Pinpoint the cell where the given text exists, returning its [X, Y] midpoint coordinate. 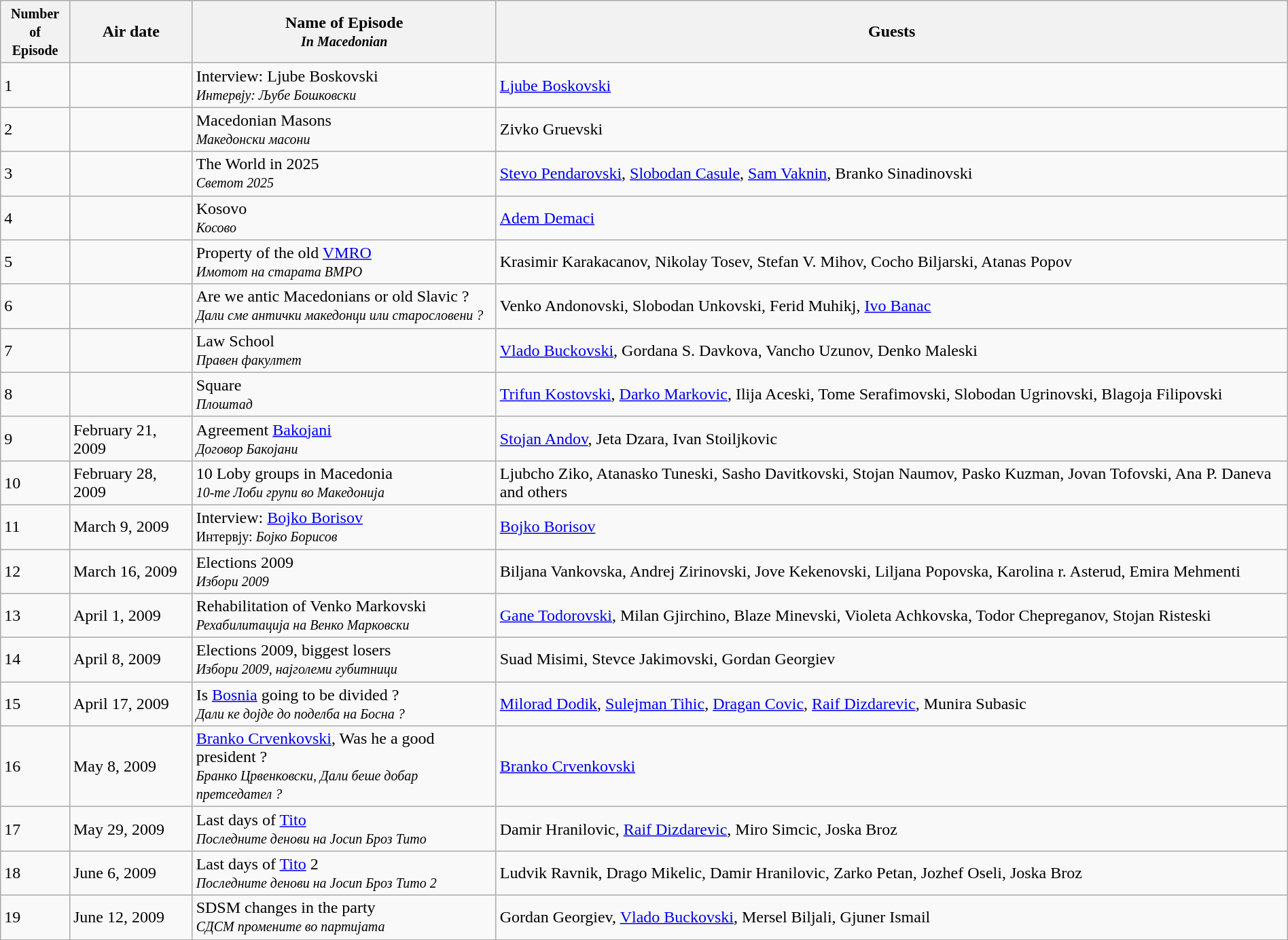
15 [35, 704]
Are we antic Macedonians or old Slavic ? Дали сме антички македонци или старословени ? [344, 306]
Air date [130, 32]
7 [35, 350]
Adem Demaci [891, 217]
4 [35, 217]
Vlado Buckovski, Gordana S. Davkova, Vancho Uzunov, Denko Maleski [891, 350]
June 12, 2009 [130, 917]
March 16, 2009 [130, 571]
Law School Правен факултет [344, 350]
11 [35, 527]
Last days of Tito Последните денови на Јосип Броз Тито [344, 829]
13 [35, 615]
16 [35, 766]
Gordan Georgiev, Vlado Buckovski, Mersel Biljali, Gjuner Ismail [891, 917]
Elections 2009, biggest losers Избори 2009, најголеми губитници [344, 660]
February 21, 2009 [130, 439]
Kosovo Косово [344, 217]
6 [35, 306]
8 [35, 394]
Number of Episode [35, 32]
2 [35, 129]
May 8, 2009 [130, 766]
Branko Crvenkovski, Was he a good president ? Бранко Црвенковски, Дали беше добар претседател ? [344, 766]
1 [35, 86]
Last days of Tito 2 Последните денови на Јосип Броз Тито 2 [344, 873]
Suad Misimi, Stevce Jakimovski, Gordan Georgiev [891, 660]
Stevo Pendarovski, Slobodan Casule, Sam Vaknin, Branko Sinadinovski [891, 174]
April 17, 2009 [130, 704]
3 [35, 174]
Ljube Boskovski [891, 86]
Guests [891, 32]
Bojko Borisov [891, 527]
May 29, 2009 [130, 829]
Property of the old VMRO Имотот на старата ВМРО [344, 262]
Biljana Vankovska, Andrej Zirinovski, Jove Kekenovski, Liljana Popovska, Karolina r. Asterud, Emira Mehmenti [891, 571]
Zivko Gruevski [891, 129]
Milorad Dodik, Sulejman Tihic, Dragan Covic, Raif Dizdarevic, Munira Subasic [891, 704]
Elections 2009 Избори 2009 [344, 571]
June 6, 2009 [130, 873]
9 [35, 439]
SDSM changes in the party СДСМ промените во партијата [344, 917]
Trifun Kostovski, Darko Markovic, Ilija Aceski, Tome Serafimovski, Slobodan Ugrinovski, Blagoja Filipovski [891, 394]
Ljubcho Ziko, Atanasko Tuneski, Sasho Davitkovski, Stojan Naumov, Pasko Kuzman, Jovan Tofovski, Ana P. Daneva and others [891, 482]
Ludvik Ravnik, Drago Mikelic, Damir Hranilovic, Zarko Petan, Jozhef Oseli, Joska Broz [891, 873]
Is Bosnia going to be divided ? Дали ке дојде до поделба на Босна ? [344, 704]
Branko Crvenkovski [891, 766]
Name of Episode In Macedonian [344, 32]
Stojan Andov, Jeta Dzara, Ivan Stoiljkovic [891, 439]
19 [35, 917]
17 [35, 829]
April 8, 2009 [130, 660]
Square Плоштад [344, 394]
Krasimir Karakacanov, Nikolay Tosev, Stefan V. Mihov, Cocho Biljarski, Atanas Popov [891, 262]
The World in 2025 Светот 2025 [344, 174]
February 28, 2009 [130, 482]
18 [35, 873]
Interview: Ljube Boskovski Интервју: Љубе Бошковски [344, 86]
Venko Andonovski, Slobodan Unkovski, Ferid Muhikj, Ivo Banac [891, 306]
Gane Todorovski, Milan Gjirchino, Blaze Minevski, Violeta Achkovska, Todor Chepreganov, Stojan Risteski [891, 615]
April 1, 2009 [130, 615]
10 [35, 482]
14 [35, 660]
5 [35, 262]
10 Loby groups in Macedonia 10-те Лоби групи во Македонија [344, 482]
Interview: Bojko Borisov Интервју: Бојко Борисов [344, 527]
12 [35, 571]
March 9, 2009 [130, 527]
Agreement Bakojani Договор Бакојани [344, 439]
Rehabilitation of Venko Markovski Рехабилитација на Венко Марковски [344, 615]
Macedonian Masons Македонски масони [344, 129]
Damir Hranilovic, Raif Dizdarevic, Miro Simcic, Joska Broz [891, 829]
